Extract the [x, y] coordinate from the center of the cell holding the provided text.  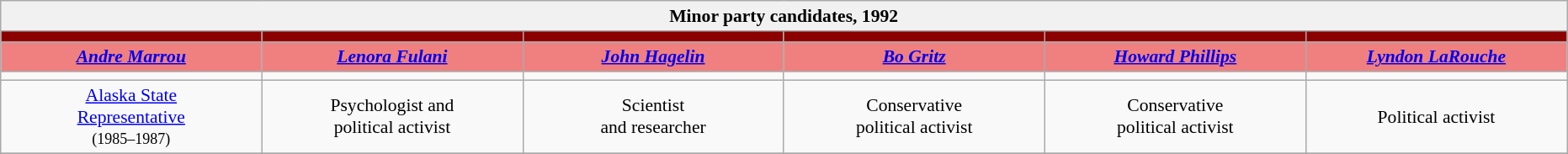
Alaska State Representative(1985–1987) [131, 118]
John Hagelin [653, 57]
Lyndon LaRouche [1436, 57]
Lenora Fulani [392, 57]
Psychologist and political activist [392, 118]
Political activist [1436, 118]
Scientistand researcher [653, 118]
Minor party candidates, 1992 [784, 16]
Andre Marrou [131, 57]
Howard Phillips [1175, 57]
Bo Gritz [914, 57]
